Search for the cell housing the specified text and yield its (X, Y) center coordinate. 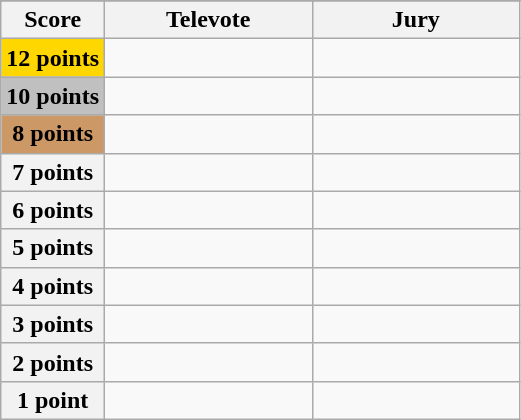
1 point (53, 400)
8 points (53, 134)
4 points (53, 286)
6 points (53, 210)
Score (53, 20)
3 points (53, 324)
2 points (53, 362)
Jury (416, 20)
7 points (53, 172)
5 points (53, 248)
Televote (209, 20)
12 points (53, 58)
10 points (53, 96)
